Scan for the cell matching the given text and deliver its (x, y) coordinate at center. 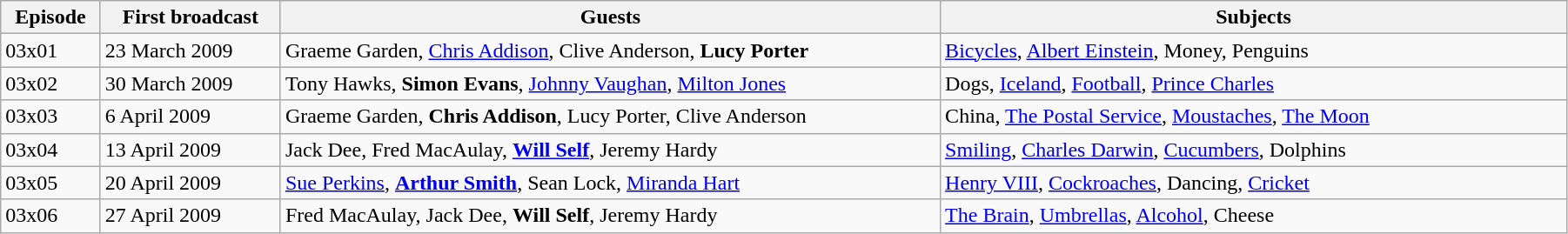
03x05 (50, 183)
Graeme Garden, Chris Addison, Clive Anderson, Lucy Porter (610, 50)
Graeme Garden, Chris Addison, Lucy Porter, Clive Anderson (610, 117)
Dogs, Iceland, Football, Prince Charles (1254, 84)
First broadcast (190, 17)
Sue Perkins, Arthur Smith, Sean Lock, Miranda Hart (610, 183)
Episode (50, 17)
The Brain, Umbrellas, Alcohol, Cheese (1254, 216)
Guests (610, 17)
Tony Hawks, Simon Evans, Johnny Vaughan, Milton Jones (610, 84)
Smiling, Charles Darwin, Cucumbers, Dolphins (1254, 150)
China, The Postal Service, Moustaches, The Moon (1254, 117)
03x02 (50, 84)
Subjects (1254, 17)
27 April 2009 (190, 216)
03x01 (50, 50)
23 March 2009 (190, 50)
20 April 2009 (190, 183)
Henry VIII, Cockroaches, Dancing, Cricket (1254, 183)
03x03 (50, 117)
Fred MacAulay, Jack Dee, Will Self, Jeremy Hardy (610, 216)
Jack Dee, Fred MacAulay, Will Self, Jeremy Hardy (610, 150)
03x04 (50, 150)
03x06 (50, 216)
30 March 2009 (190, 84)
Bicycles, Albert Einstein, Money, Penguins (1254, 50)
13 April 2009 (190, 150)
6 April 2009 (190, 117)
